Determine the [x, y] coordinate at the center of the cell enclosing the given text.  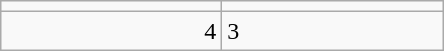
3 [332, 31]
4 [112, 31]
